Locate the cell with the specified text and output its (x, y) center coordinate. 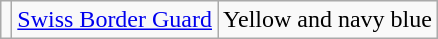
Swiss Border Guard (115, 20)
Yellow and navy blue (328, 20)
